Pinpoint the cell where the given text exists, returning its (x, y) midpoint coordinate. 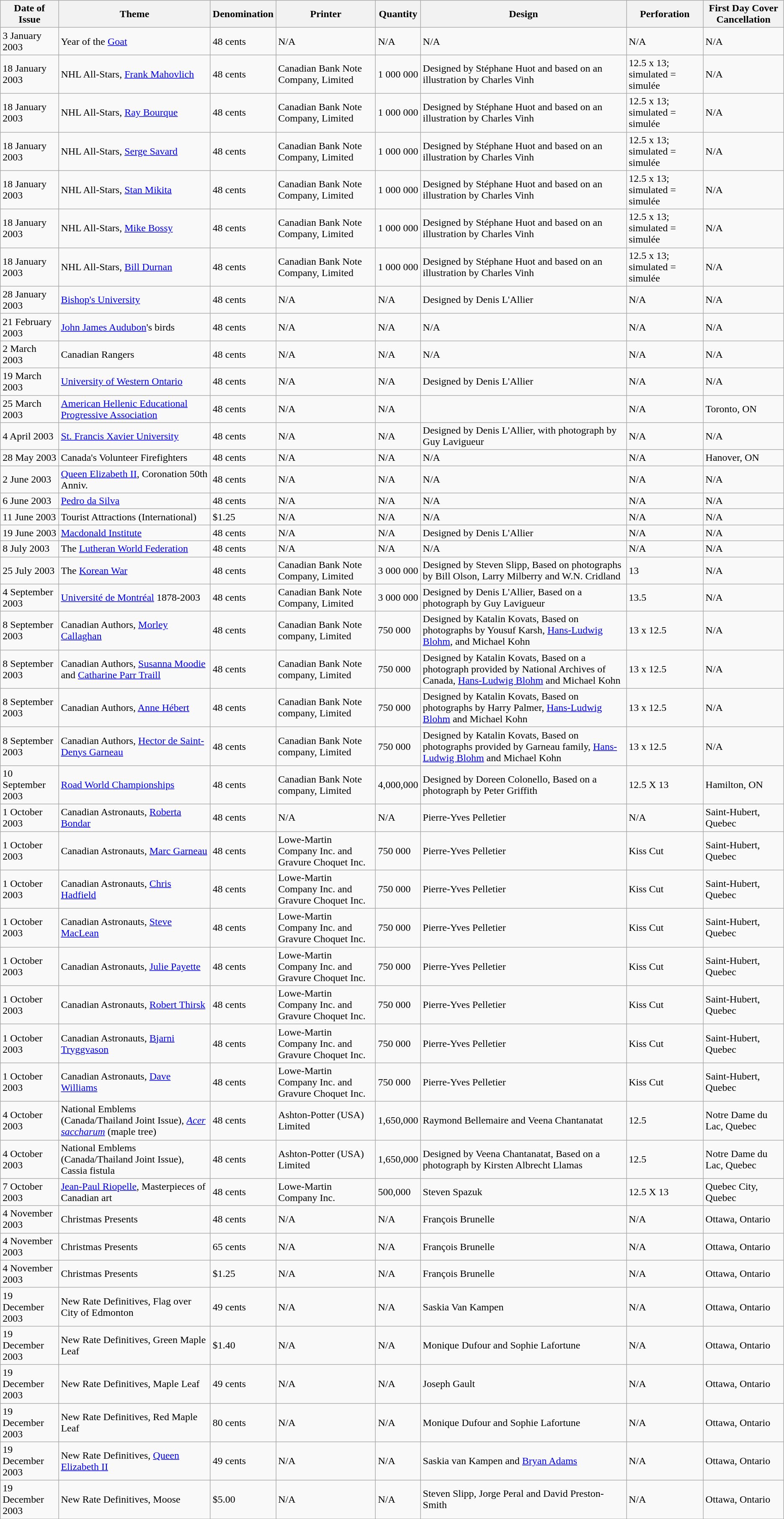
Bishop's University (134, 300)
Hamilton, ON (743, 785)
St. Francis Xavier University (134, 437)
Canadian Rangers (134, 354)
First Day Cover Cancellation (743, 14)
2 June 2003 (29, 479)
Designed by Katalin Kovats, Based on photographs by Yousuf Karsh, Hans-Ludwig Blohm, and Michael Kohn (524, 630)
Canadian Astronauts, Roberta Bondar (134, 818)
Designed by Steven Slipp, Based on photographs by Bill Olson, Larry Milberry and W.N. Cridland (524, 571)
Raymond Bellemaire and Veena Chantanatat (524, 1121)
Saskia Van Kampen (524, 1307)
19 June 2003 (29, 533)
Designed by Denis L'Allier, with photograph by Guy Lavigueur (524, 437)
Date of Issue (29, 14)
Quantity (398, 14)
28 May 2003 (29, 458)
7 October 2003 (29, 1192)
Toronto, ON (743, 409)
Macdonald Institute (134, 533)
Canadian Authors, Susanna Moodie and Catharine Parr Traill (134, 669)
8 July 2003 (29, 549)
Year of the Goat (134, 41)
Designed by Katalin Kovats, Based on a photograph provided by National Archives of Canada, Hans-Ludwig Blohm and Michael Kohn (524, 669)
Canadian Astronauts, Chris Hadfield (134, 889)
Tourist Attractions (International) (134, 517)
Pedro da Silva (134, 501)
Canadian Astronauts, Dave Williams (134, 1082)
Designed by Denis L'Allier, Based on a photograph by Guy Lavigueur (524, 597)
Hanover, ON (743, 458)
Quebec City, Quebec (743, 1192)
Canadian Astronauts, Bjarni Tryggvason (134, 1044)
6 June 2003 (29, 501)
Canadian Authors, Hector de Saint-Denys Garneau (134, 746)
University of Western Ontario (134, 381)
The Korean War (134, 571)
4 September 2003 (29, 597)
Queen Elizabeth II, Coronation 50th Anniv. (134, 479)
28 January 2003 (29, 300)
New Rate Definitives, Moose (134, 1500)
19 March 2003 (29, 381)
Designed by Veena Chantanatat, Based on a photograph by Kirsten Albrecht Llamas (524, 1159)
2 March 2003 (29, 354)
Canadian Astronauts, Robert Thirsk (134, 1005)
New Rate Definitives, Queen Elizabeth II (134, 1461)
National Emblems (Canada/Thailand Joint Issue), Acer saccharum (maple tree) (134, 1121)
Canadian Authors, Anne Hébert (134, 708)
NHL All-Stars, Serge Savard (134, 151)
Canadian Authors, Morley Callaghan (134, 630)
Canadian Astronauts, Steve MacLean (134, 928)
Jean-Paul Riopelle, Masterpieces of Canadian art (134, 1192)
Theme (134, 14)
4,000,000 (398, 785)
65 cents (243, 1247)
Canadian Astronauts, Marc Garneau (134, 850)
Designed by Katalin Kovats, Based on photographs provided by Garneau family, Hans-Ludwig Blohm and Michael Kohn (524, 746)
New Rate Definitives, Maple Leaf (134, 1384)
80 cents (243, 1423)
Design (524, 14)
Lowe-Martin Company Inc. (326, 1192)
NHL All-Stars, Mike Bossy (134, 228)
11 June 2003 (29, 517)
Joseph Gault (524, 1384)
$5.00 (243, 1500)
500,000 (398, 1192)
25 March 2003 (29, 409)
NHL All-Stars, Bill Durnan (134, 267)
13.5 (665, 597)
13 (665, 571)
Designed by Doreen Colonello, Based on a photograph by Peter Griffith (524, 785)
Road World Championships (134, 785)
New Rate Definitives, Red Maple Leaf (134, 1423)
Perforation (665, 14)
NHL All-Stars, Stan Mikita (134, 190)
New Rate Definitives, Flag over City of Edmonton (134, 1307)
Canada's Volunteer Firefighters (134, 458)
John James Audubon's birds (134, 327)
4 April 2003 (29, 437)
25 July 2003 (29, 571)
NHL All-Stars, Ray Bourque (134, 113)
Saskia van Kampen and Bryan Adams (524, 1461)
Printer (326, 14)
Designed by Katalin Kovats, Based on photographs by Harry Palmer, Hans-Ludwig Blohm and Michael Kohn (524, 708)
New Rate Definitives, Green Maple Leaf (134, 1345)
10 September 2003 (29, 785)
American Hellenic Educational Progressive Association (134, 409)
NHL All-Stars, Frank Mahovlich (134, 74)
Denomination (243, 14)
Steven Spazuk (524, 1192)
$1.40 (243, 1345)
3 January 2003 (29, 41)
Canadian Astronauts, Julie Payette (134, 966)
The Lutheran World Federation (134, 549)
Steven Slipp, Jorge Peral and David Preston-Smith (524, 1500)
Université de Montréal 1878-2003 (134, 597)
National Emblems (Canada/Thailand Joint Issue), Cassia fistula (134, 1159)
21 February 2003 (29, 327)
